Determine the [x, y] coordinate at the center of the cell enclosing the given text.  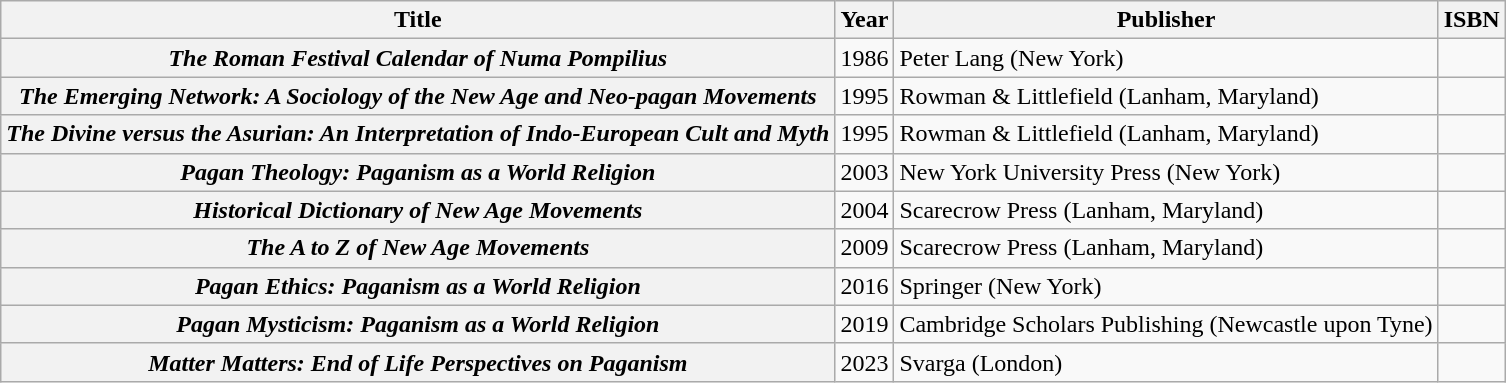
2019 [864, 324]
Matter Matters: End of Life Perspectives on Paganism [418, 362]
2016 [864, 286]
Springer (New York) [1166, 286]
Title [418, 20]
Publisher [1166, 20]
Year [864, 20]
ISBN [1472, 20]
2004 [864, 210]
The A to Z of New Age Movements [418, 248]
The Roman Festival Calendar of Numa Pompilius [418, 58]
2003 [864, 172]
New York University Press (New York) [1166, 172]
Cambridge Scholars Publishing (Newcastle upon Tyne) [1166, 324]
Pagan Mysticism: Paganism as a World Religion [418, 324]
Pagan Ethics: Paganism as a World Religion [418, 286]
Peter Lang (New York) [1166, 58]
2023 [864, 362]
Svarga (London) [1166, 362]
The Divine versus the Asurian: An Interpretation of Indo-European Cult and Myth [418, 134]
1986 [864, 58]
Historical Dictionary of New Age Movements [418, 210]
Pagan Theology: Paganism as a World Religion [418, 172]
The Emerging Network: A Sociology of the New Age and Neo‑pagan Movements [418, 96]
2009 [864, 248]
